Output the (x, y) coordinate of the center of the cell containing the given text.  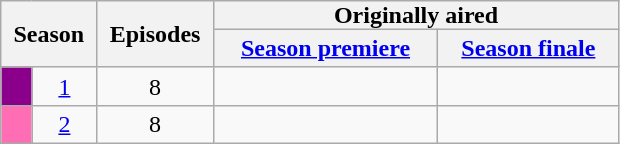
1 (64, 86)
Episodes (155, 34)
Season (49, 34)
Season finale (528, 48)
Season premiere (326, 48)
2 (64, 124)
Originally aired (416, 15)
